From the cell containing the given text, extract its center point as (X, Y) coordinate. 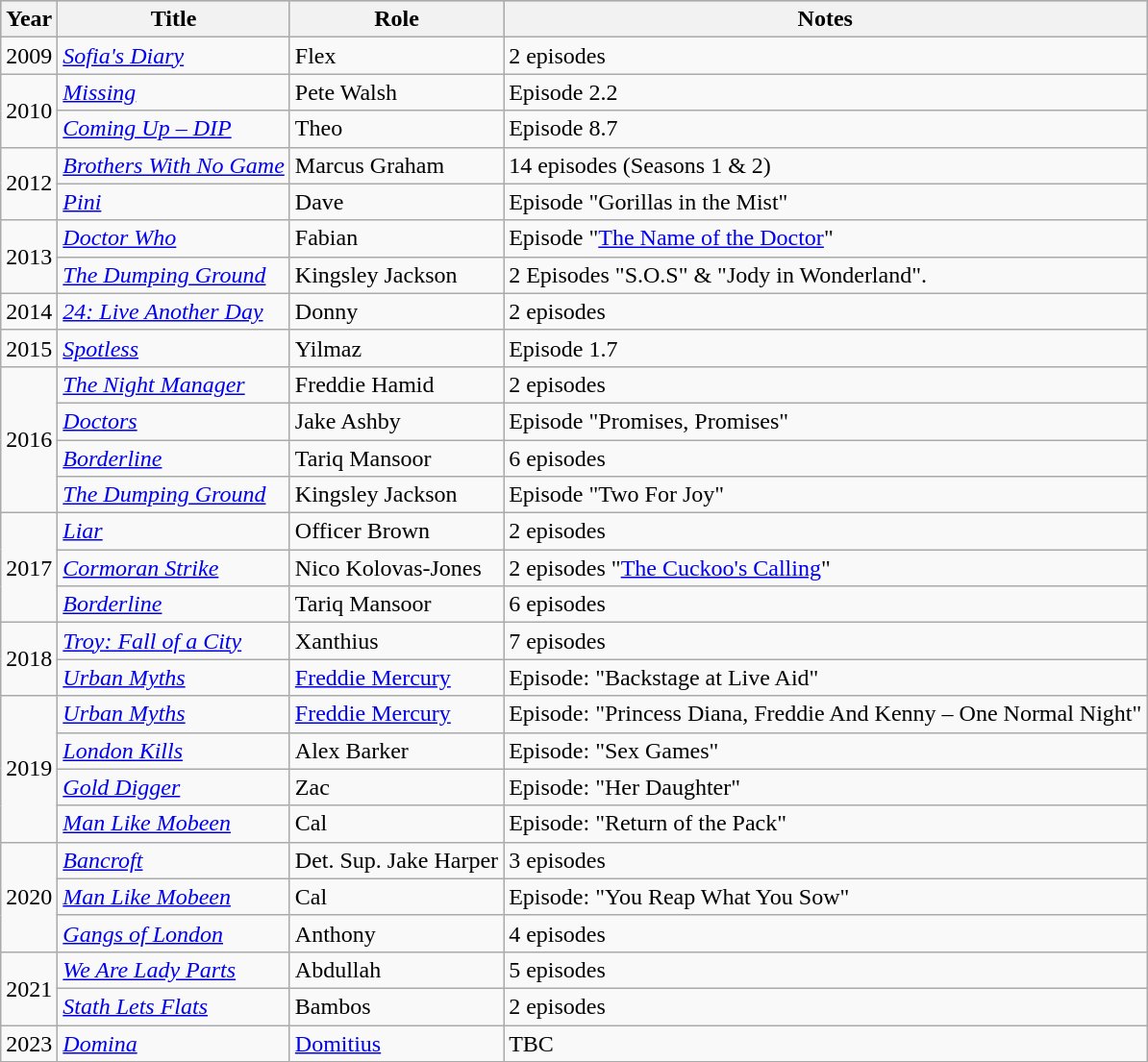
2018 (29, 659)
Alex Barker (396, 751)
Troy: Fall of a City (174, 641)
Theo (396, 129)
Episode 1.7 (825, 348)
Zac (396, 787)
Det. Sup. Jake Harper (396, 860)
Episode "Promises, Promises" (825, 421)
Abdullah (396, 970)
Episode 8.7 (825, 129)
Freddie Hamid (396, 384)
Episode: "Backstage at Live Aid" (825, 678)
Anthony (396, 933)
Bambos (396, 1006)
Episode: "Return of the Pack" (825, 824)
Episode 2.2 (825, 92)
Dave (396, 202)
Cormoran Strike (174, 568)
Officer Brown (396, 531)
Year (29, 19)
2010 (29, 111)
Yilmaz (396, 348)
7 episodes (825, 641)
Stath Lets Flats (174, 1006)
2009 (29, 56)
2021 (29, 988)
Title (174, 19)
London Kills (174, 751)
Jake Ashby (396, 421)
2013 (29, 257)
2 Episodes "S.O.S" & "Jody in Wonderland". (825, 275)
Role (396, 19)
2020 (29, 897)
5 episodes (825, 970)
Spotless (174, 348)
2017 (29, 568)
Pini (174, 202)
Sofia's Diary (174, 56)
Nico Kolovas-Jones (396, 568)
The Night Manager (174, 384)
2019 (29, 769)
Doctors (174, 421)
Brothers With No Game (174, 165)
Notes (825, 19)
Coming Up – DIP (174, 129)
Episode "The Name of the Doctor" (825, 238)
Pete Walsh (396, 92)
3 episodes (825, 860)
Episode: "You Reap What You Sow" (825, 897)
Domina (174, 1043)
2 episodes "The Cuckoo's Calling" (825, 568)
Gold Digger (174, 787)
2015 (29, 348)
Episode: "Princess Diana, Freddie And Kenny – One Normal Night" (825, 714)
Marcus Graham (396, 165)
Episode: "Sex Games" (825, 751)
Missing (174, 92)
Episode: "Her Daughter" (825, 787)
2014 (29, 311)
2016 (29, 439)
Episode "Gorillas in the Mist" (825, 202)
Fabian (396, 238)
24: Live Another Day (174, 311)
TBC (825, 1043)
We Are Lady Parts (174, 970)
Donny (396, 311)
2012 (29, 184)
Gangs of London (174, 933)
Doctor Who (174, 238)
Bancroft (174, 860)
Domitius (396, 1043)
Episode "Two For Joy" (825, 495)
14 episodes (Seasons 1 & 2) (825, 165)
4 episodes (825, 933)
2023 (29, 1043)
Liar (174, 531)
Xanthius (396, 641)
Flex (396, 56)
